Capture the cell that displays the provided text and extract its (x, y) central coordinate. 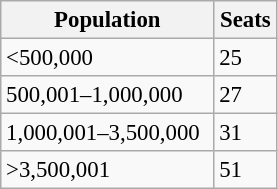
500,001–1,000,000 (108, 95)
Population (108, 20)
25 (246, 58)
51 (246, 170)
Seats (246, 20)
27 (246, 95)
>3,500,001 (108, 170)
1,000,001–3,500,000 (108, 133)
<500,000 (108, 58)
31 (246, 133)
